Capture the cell that displays the provided text and extract its [x, y] central coordinate. 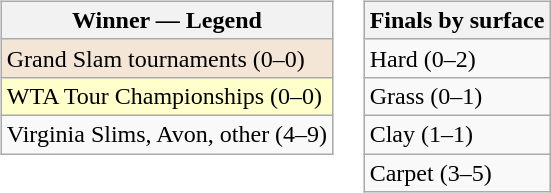
Grass (0–1) [457, 96]
Virginia Slims, Avon, other (4–9) [166, 134]
Finals by surface [457, 20]
Clay (1–1) [457, 134]
Carpet (3–5) [457, 173]
WTA Tour Championships (0–0) [166, 96]
Hard (0–2) [457, 58]
Winner — Legend [166, 20]
Grand Slam tournaments (0–0) [166, 58]
